Extract the [x, y] coordinate from the center of the cell holding the provided text.  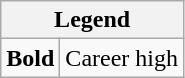
Legend [92, 20]
Bold [30, 58]
Career high [122, 58]
